For the text-containing cell, return its midpoint in [X, Y] coordinate format. 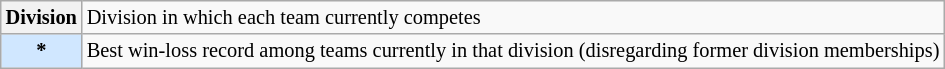
* [42, 51]
Division in which each team currently competes [513, 17]
Best win-loss record among teams currently in that division (disregarding former division memberships) [513, 51]
Division [42, 17]
